From the cell containing the given text, extract its center point as (X, Y) coordinate. 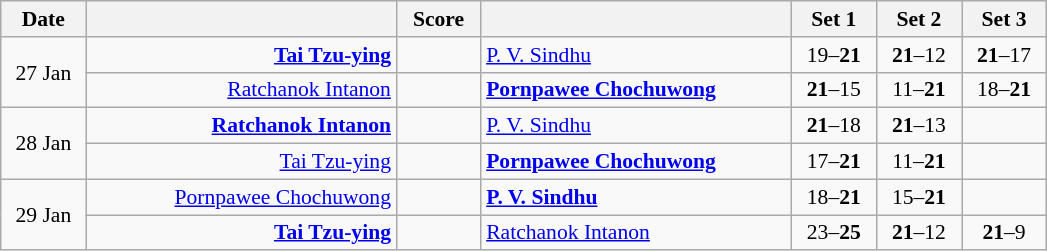
23–25 (834, 233)
19–21 (834, 55)
28 Jan (44, 144)
27 Jan (44, 72)
17–21 (834, 162)
21–18 (834, 126)
21–17 (1004, 55)
21–9 (1004, 233)
Score (438, 19)
15–21 (918, 197)
29 Jan (44, 214)
Date (44, 19)
21–13 (918, 126)
Set 1 (834, 19)
21–15 (834, 90)
Set 3 (1004, 19)
Set 2 (918, 19)
